Locate the cell with the specified text and output its [x, y] center coordinate. 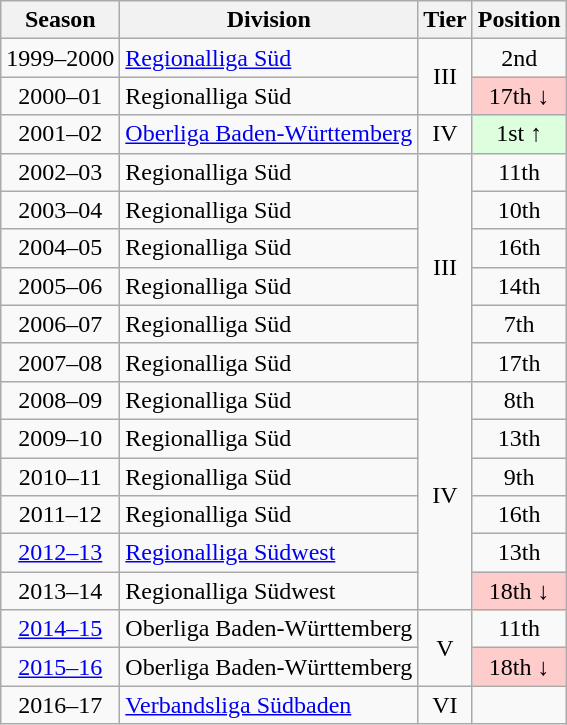
Season [60, 20]
V [446, 648]
7th [519, 324]
2016–17 [60, 705]
2000–01 [60, 96]
2011–12 [60, 515]
Tier [446, 20]
10th [519, 210]
2008–09 [60, 400]
2nd [519, 58]
2014–15 [60, 629]
17th ↓ [519, 96]
2003–04 [60, 210]
2009–10 [60, 438]
9th [519, 477]
2013–14 [60, 591]
2007–08 [60, 362]
2005–06 [60, 286]
Position [519, 20]
2001–02 [60, 134]
8th [519, 400]
14th [519, 286]
2015–16 [60, 667]
2004–05 [60, 248]
2006–07 [60, 324]
1st ↑ [519, 134]
VI [446, 705]
2002–03 [60, 172]
2012–13 [60, 553]
2010–11 [60, 477]
Verbandsliga Südbaden [269, 705]
17th [519, 362]
Division [269, 20]
1999–2000 [60, 58]
